Search for the cell housing the specified text and yield its (X, Y) center coordinate. 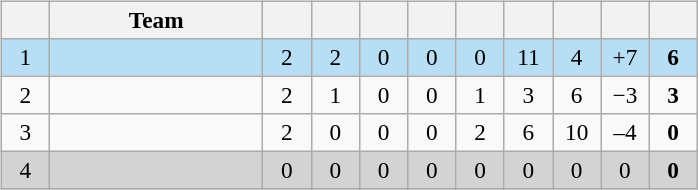
−3 (625, 95)
Team (156, 20)
–4 (625, 133)
11 (528, 57)
10 (576, 133)
+7 (625, 57)
